Detect which cell encompasses the target text, then output its [x, y] center coordinate. 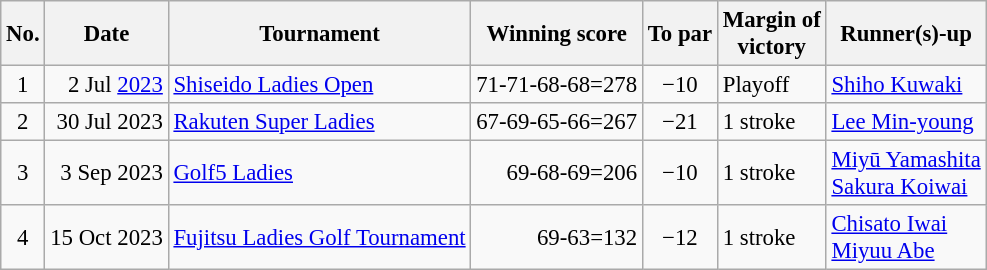
Margin ofvictory [772, 34]
71-71-68-68=278 [557, 85]
Playoff [772, 85]
No. [23, 34]
Rakuten Super Ladies [320, 122]
−21 [680, 122]
Lee Min-young [906, 122]
Miyū Yamashita Sakura Koiwai [906, 174]
15 Oct 2023 [106, 238]
2 Jul 2023 [106, 85]
Fujitsu Ladies Golf Tournament [320, 238]
Golf5 Ladies [320, 174]
3 Sep 2023 [106, 174]
Date [106, 34]
3 [23, 174]
−12 [680, 238]
30 Jul 2023 [106, 122]
67-69-65-66=267 [557, 122]
4 [23, 238]
Winning score [557, 34]
Shiho Kuwaki [906, 85]
69-63=132 [557, 238]
To par [680, 34]
1 [23, 85]
Tournament [320, 34]
69-68-69=206 [557, 174]
Runner(s)-up [906, 34]
2 [23, 122]
Shiseido Ladies Open [320, 85]
Chisato Iwai Miyuu Abe [906, 238]
